Determine the [x, y] coordinate at the center of the cell enclosing the given text.  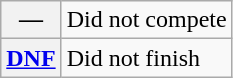
DNF [31, 58]
Did not compete [146, 20]
— [31, 20]
Did not finish [146, 58]
